Determine the [x, y] coordinate at the center of the cell enclosing the given text.  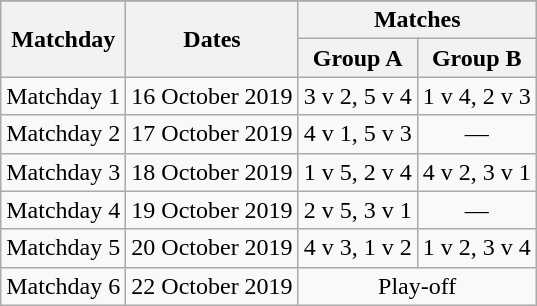
18 October 2019 [212, 172]
2 v 5, 3 v 1 [358, 210]
4 v 3, 1 v 2 [358, 248]
Matchday 3 [64, 172]
1 v 4, 2 v 3 [476, 96]
Group A [358, 58]
16 October 2019 [212, 96]
Matchday 6 [64, 286]
Matchday 4 [64, 210]
Matchday [64, 39]
Dates [212, 39]
Group B [476, 58]
4 v 1, 5 v 3 [358, 134]
Matchday 2 [64, 134]
1 v 2, 3 v 4 [476, 248]
1 v 5, 2 v 4 [358, 172]
Matches [417, 20]
Play-off [417, 286]
17 October 2019 [212, 134]
4 v 2, 3 v 1 [476, 172]
19 October 2019 [212, 210]
3 v 2, 5 v 4 [358, 96]
20 October 2019 [212, 248]
Matchday 1 [64, 96]
22 October 2019 [212, 286]
Matchday 5 [64, 248]
